Identify which cell holds the provided text, then report its [X, Y] central coordinate. 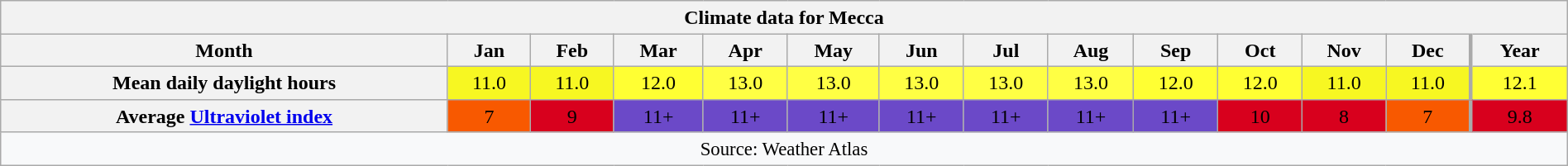
Jun [921, 50]
Mar [658, 50]
Aug [1090, 50]
Mean daily daylight hours [225, 83]
Oct [1260, 50]
Average Ultraviolet index [225, 116]
8 [1345, 116]
Nov [1345, 50]
12.1 [1520, 83]
9 [572, 116]
Climate data for Mecca [784, 17]
Jul [1006, 50]
Source: Weather Atlas [784, 149]
Sep [1176, 50]
May [834, 50]
Year [1520, 50]
Apr [745, 50]
9.8 [1520, 116]
Jan [489, 50]
Month [225, 50]
10 [1260, 116]
Dec [1429, 50]
Feb [572, 50]
